Identify which cell holds the provided text, then report its (x, y) central coordinate. 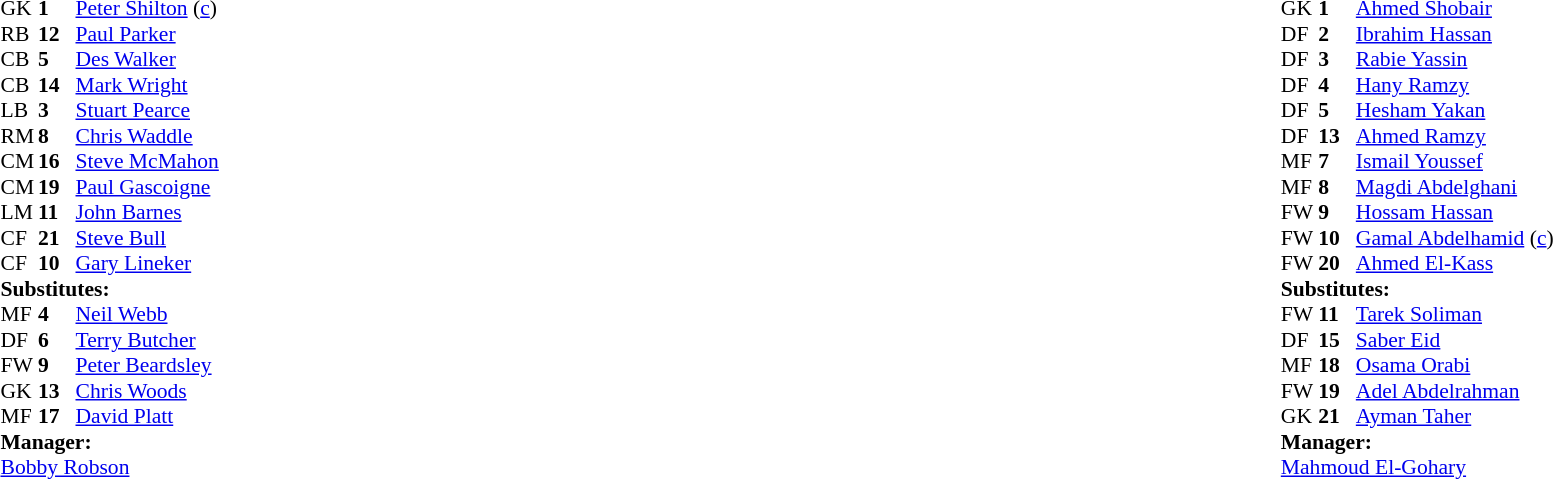
Terry Butcher (148, 340)
Steve Bull (148, 238)
Chris Waddle (148, 136)
2 (1337, 34)
Manager: (109, 442)
17 (57, 417)
Neil Webb (148, 315)
20 (1337, 263)
RM (19, 136)
Paul Parker (148, 34)
12 (57, 34)
RB (19, 34)
Mark Wright (148, 85)
Des Walker (148, 59)
Steve McMahon (148, 161)
15 (1337, 340)
Gary Lineker (148, 263)
LM (19, 213)
18 (1337, 365)
John Barnes (148, 213)
Stuart Pearce (148, 111)
David Platt (148, 417)
14 (57, 85)
Substitutes: (109, 289)
6 (57, 340)
Paul Gascoigne (148, 187)
Chris Woods (148, 391)
16 (57, 161)
7 (1337, 161)
Peter Beardsley (148, 365)
LB (19, 111)
